Extract the [x, y] coordinate from the center of the cell holding the provided text.  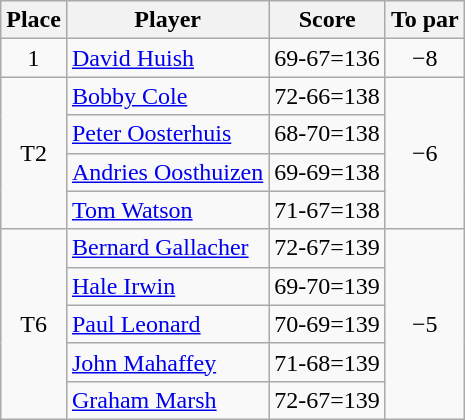
T2 [34, 153]
Player [167, 20]
Peter Oosterhuis [167, 134]
1 [34, 58]
70-69=139 [328, 324]
John Mahaffey [167, 362]
T6 [34, 324]
69-70=139 [328, 286]
Graham Marsh [167, 400]
Score [328, 20]
Paul Leonard [167, 324]
David Huish [167, 58]
71-67=138 [328, 210]
−8 [424, 58]
Bobby Cole [167, 96]
71-68=139 [328, 362]
Bernard Gallacher [167, 248]
Tom Watson [167, 210]
69-69=138 [328, 172]
Hale Irwin [167, 286]
69-67=136 [328, 58]
−6 [424, 153]
Place [34, 20]
68-70=138 [328, 134]
72-66=138 [328, 96]
Andries Oosthuizen [167, 172]
−5 [424, 324]
To par [424, 20]
